Detect which cell encompasses the target text, then output its [X, Y] center coordinate. 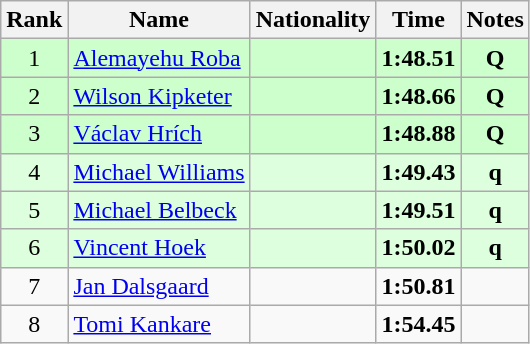
6 [34, 248]
1:48.66 [418, 96]
Alemayehu Roba [159, 58]
1:50.02 [418, 248]
Time [418, 20]
Name [159, 20]
1:48.88 [418, 134]
7 [34, 286]
4 [34, 172]
1 [34, 58]
Nationality [313, 20]
5 [34, 210]
Michael Williams [159, 172]
2 [34, 96]
Rank [34, 20]
Wilson Kipketer [159, 96]
Tomi Kankare [159, 324]
Vincent Hoek [159, 248]
1:50.81 [418, 286]
Michael Belbeck [159, 210]
1:54.45 [418, 324]
1:49.51 [418, 210]
1:48.51 [418, 58]
3 [34, 134]
Notes [495, 20]
8 [34, 324]
Jan Dalsgaard [159, 286]
1:49.43 [418, 172]
Václav Hrích [159, 134]
